From the cell containing the given text, extract its center point as (x, y) coordinate. 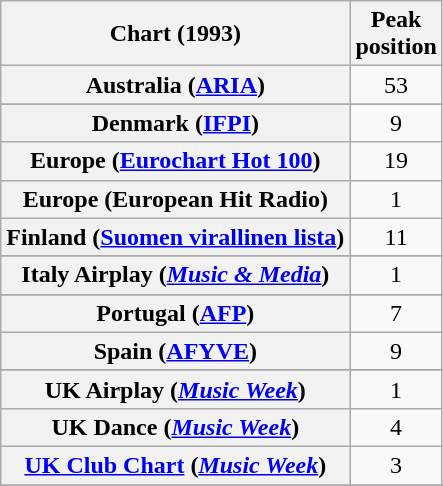
53 (396, 85)
Portugal (AFP) (176, 313)
Spain (AFYVE) (176, 351)
Australia (ARIA) (176, 85)
Peakposition (396, 34)
4 (396, 427)
UK Club Chart (Music Week) (176, 465)
7 (396, 313)
Finland (Suomen virallinen lista) (176, 237)
Europe (European Hit Radio) (176, 199)
Europe (Eurochart Hot 100) (176, 161)
Denmark (IFPI) (176, 123)
19 (396, 161)
Chart (1993) (176, 34)
11 (396, 237)
UK Dance (Music Week) (176, 427)
3 (396, 465)
Italy Airplay (Music & Media) (176, 275)
UK Airplay (Music Week) (176, 389)
